Locate the cell with the specified text and output its (X, Y) center coordinate. 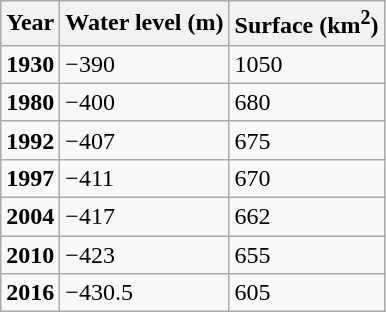
605 (306, 293)
−423 (144, 255)
−407 (144, 140)
1930 (30, 64)
Water level (m) (144, 24)
662 (306, 217)
Year (30, 24)
1997 (30, 178)
680 (306, 102)
1980 (30, 102)
2016 (30, 293)
−417 (144, 217)
−390 (144, 64)
2004 (30, 217)
−400 (144, 102)
655 (306, 255)
1050 (306, 64)
670 (306, 178)
−411 (144, 178)
−430.5 (144, 293)
2010 (30, 255)
675 (306, 140)
Surface (km2) (306, 24)
1992 (30, 140)
